Locate the cell with the specified text and output its [X, Y] center coordinate. 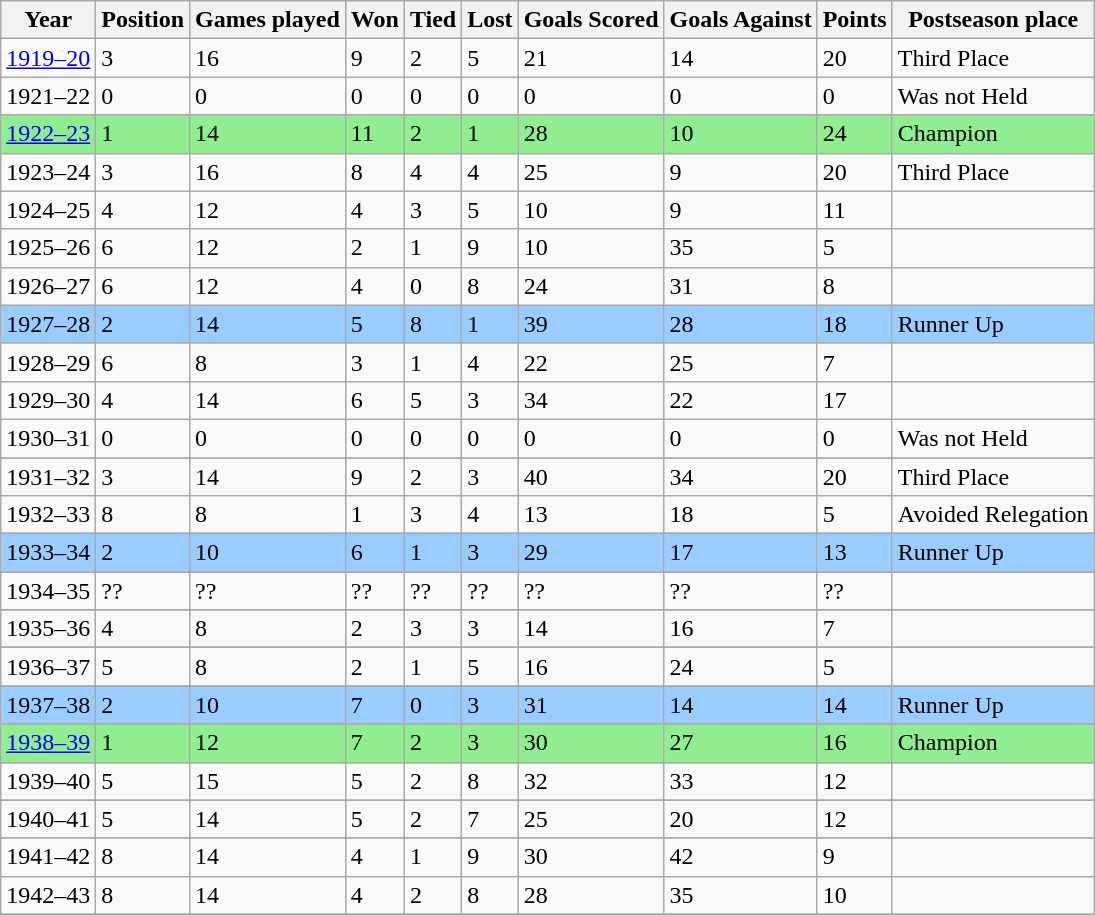
33 [740, 781]
1935–36 [48, 629]
1923–24 [48, 172]
Won [374, 20]
Points [854, 20]
1940–41 [48, 819]
Goals Against [740, 20]
27 [740, 743]
1925–26 [48, 248]
1930–31 [48, 438]
1926–27 [48, 286]
1941–42 [48, 857]
Avoided Relegation [993, 515]
32 [591, 781]
1932–33 [48, 515]
Position [143, 20]
40 [591, 477]
1938–39 [48, 743]
1936–37 [48, 667]
39 [591, 324]
1929–30 [48, 400]
Postseason place [993, 20]
1937–38 [48, 705]
1933–34 [48, 553]
Year [48, 20]
15 [268, 781]
1927–28 [48, 324]
42 [740, 857]
1939–40 [48, 781]
Lost [490, 20]
1921–22 [48, 96]
1919–20 [48, 58]
1934–35 [48, 591]
Goals Scored [591, 20]
Tied [432, 20]
29 [591, 553]
1924–25 [48, 210]
1928–29 [48, 362]
1942–43 [48, 895]
1922–23 [48, 134]
Games played [268, 20]
21 [591, 58]
1931–32 [48, 477]
